Locate the cell with the specified text and output its [x, y] center coordinate. 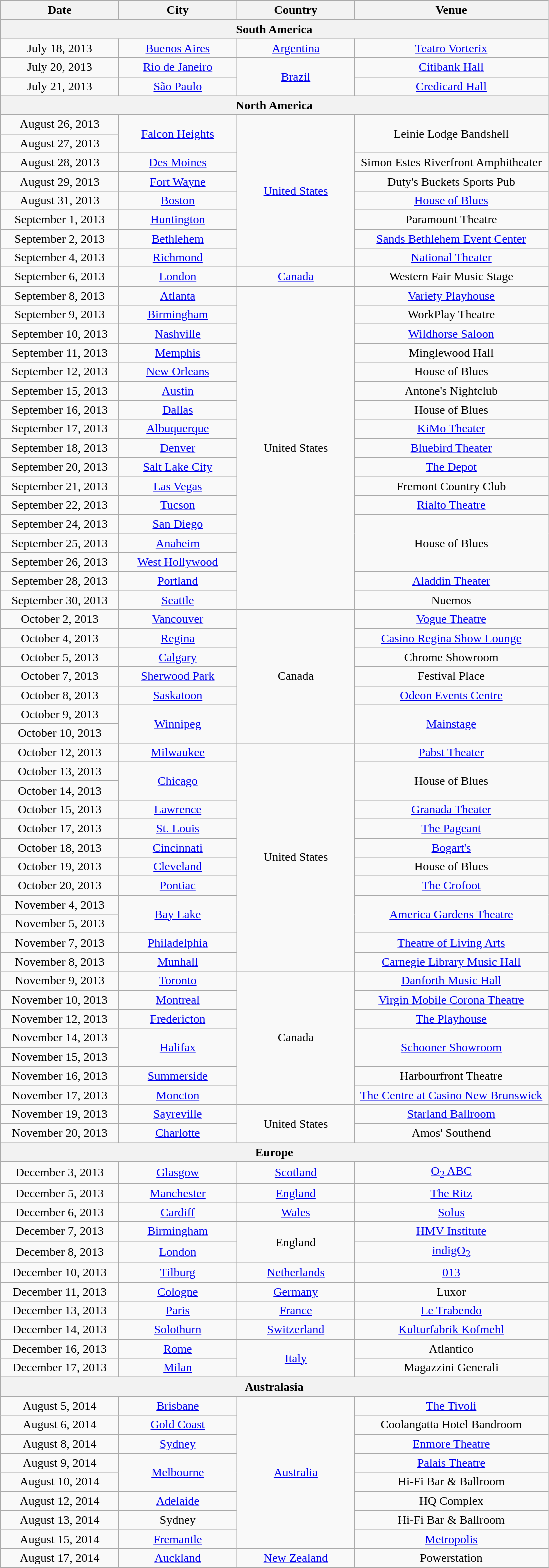
August 29, 2013 [60, 181]
Bay Lake [178, 914]
Atlantico [451, 1349]
Paris [178, 1311]
Boston [178, 200]
Kulturfabrik Kofmehl [451, 1330]
Saskatoon [178, 695]
September 22, 2013 [60, 505]
August 8, 2014 [60, 1444]
September 9, 2013 [60, 315]
December 5, 2013 [60, 1193]
New Zealand [296, 1558]
Odeon Events Centre [451, 695]
Nashville [178, 334]
St. Louis [178, 828]
KiMo Theater [451, 429]
Germany [296, 1292]
October 2, 2013 [60, 619]
New Orleans [178, 372]
Summerside [178, 1076]
August 27, 2013 [60, 143]
Coolangatta Hotel Bandroom [451, 1425]
August 12, 2014 [60, 1501]
Calgary [178, 657]
Rio de Janeiro [178, 67]
Netherlands [296, 1272]
Richmond [178, 258]
America Gardens Theatre [451, 914]
September 18, 2013 [60, 448]
August 26, 2013 [60, 124]
Vogue Theatre [451, 619]
Enmore Theatre [451, 1444]
Le Trabendo [451, 1311]
Fremont Country Club [451, 486]
Amos' Southend [451, 1133]
August 6, 2014 [60, 1425]
Milwaukee [178, 752]
San Diego [178, 524]
Charlotte [178, 1133]
Minglewood Hall [451, 353]
Solus [451, 1212]
Auckland [178, 1558]
November 12, 2013 [60, 1019]
O2 ABC [451, 1173]
Casino Regina Show Lounge [451, 638]
France [296, 1311]
September 28, 2013 [60, 581]
September 12, 2013 [60, 372]
Powerstation [451, 1558]
July 21, 2013 [60, 86]
August 13, 2014 [60, 1520]
Pontiac [178, 886]
Teatro Vorterix [451, 48]
Gold Coast [178, 1425]
August 10, 2014 [60, 1482]
The Ritz [451, 1193]
The Depot [451, 467]
Mainstage [451, 724]
December 10, 2013 [60, 1272]
September 4, 2013 [60, 258]
Lawrence [178, 809]
Cleveland [178, 867]
Australasia [274, 1387]
Palais Theatre [451, 1463]
South America [274, 29]
November 20, 2013 [60, 1133]
Las Vegas [178, 486]
Munhall [178, 962]
Chicago [178, 781]
December 3, 2013 [60, 1173]
013 [451, 1272]
Leinie Lodge Bandshell [451, 134]
September 17, 2013 [60, 429]
Brazil [296, 77]
Paramount Theatre [451, 219]
The Pageant [451, 828]
Credicard Hall [451, 86]
Salt Lake City [178, 467]
HQ Complex [451, 1501]
September 24, 2013 [60, 524]
November 9, 2013 [60, 981]
West Hollywood [178, 562]
October 4, 2013 [60, 638]
Starland Ballroom [451, 1114]
December 11, 2013 [60, 1292]
Seattle [178, 600]
Duty's Buckets Sports Pub [451, 181]
Simon Estes Riverfront Amphitheater [451, 162]
Magazzini Generali [451, 1368]
Sands Bethlehem Event Center [451, 239]
Bluebird Theater [451, 448]
Argentina [296, 48]
Bethlehem [178, 239]
November 16, 2013 [60, 1076]
August 9, 2014 [60, 1463]
Moncton [178, 1095]
December 13, 2013 [60, 1311]
Montreal [178, 1000]
Metropolis [451, 1539]
Manchester [178, 1193]
Carnegie Library Music Hall [451, 962]
Austin [178, 391]
August 5, 2014 [60, 1406]
Granada Theater [451, 809]
Fort Wayne [178, 181]
Huntington [178, 219]
Danforth Music Hall [451, 981]
November 19, 2013 [60, 1114]
November 14, 2013 [60, 1038]
December 17, 2013 [60, 1368]
December 8, 2013 [60, 1252]
Des Moines [178, 162]
The Crofoot [451, 886]
October 20, 2013 [60, 886]
October 17, 2013 [60, 828]
Country [296, 10]
September 20, 2013 [60, 467]
Adelaide [178, 1501]
July 20, 2013 [60, 67]
Buenos Aires [178, 48]
Italy [296, 1358]
Harbourfront Theatre [451, 1076]
Vancouver [178, 619]
Switzerland [296, 1330]
November 15, 2013 [60, 1057]
Denver [178, 448]
Regina [178, 638]
October 13, 2013 [60, 771]
August 17, 2014 [60, 1558]
Fredericton [178, 1019]
November 5, 2013 [60, 924]
Antone's Nightclub [451, 391]
September 30, 2013 [60, 600]
Western Fair Music Stage [451, 277]
December 7, 2013 [60, 1231]
Tucson [178, 505]
November 4, 2013 [60, 905]
October 5, 2013 [60, 657]
Bogart's [451, 848]
October 9, 2013 [60, 714]
Brisbane [178, 1406]
September 11, 2013 [60, 353]
September 26, 2013 [60, 562]
Sherwood Park [178, 676]
WorkPlay Theatre [451, 315]
Aladdin Theater [451, 581]
November 7, 2013 [60, 943]
September 10, 2013 [60, 334]
Tilburg [178, 1272]
Rialto Theatre [451, 505]
Australia [296, 1472]
Dallas [178, 410]
Cincinnati [178, 848]
Rome [178, 1349]
October 10, 2013 [60, 733]
indigO2 [451, 1252]
Luxor [451, 1292]
São Paulo [178, 86]
August 31, 2013 [60, 200]
Virgin Mobile Corona Theatre [451, 1000]
Cologne [178, 1292]
Sayreville [178, 1114]
December 14, 2013 [60, 1330]
Portland [178, 581]
Festival Place [451, 676]
November 17, 2013 [60, 1095]
October 12, 2013 [60, 752]
Melbourne [178, 1472]
Theatre of Living Arts [451, 943]
July 18, 2013 [60, 48]
Venue [451, 10]
Toronto [178, 981]
Glasgow [178, 1173]
October 14, 2013 [60, 790]
October 7, 2013 [60, 676]
December 6, 2013 [60, 1212]
October 19, 2013 [60, 867]
The Tivoli [451, 1406]
August 15, 2014 [60, 1539]
Citibank Hall [451, 67]
North America [274, 105]
City [178, 10]
November 10, 2013 [60, 1000]
Anaheim [178, 543]
September 6, 2013 [60, 277]
HMV Institute [451, 1231]
October 8, 2013 [60, 695]
September 25, 2013 [60, 543]
Scotland [296, 1173]
September 21, 2013 [60, 486]
Atlanta [178, 296]
Fremantle [178, 1539]
Albuquerque [178, 429]
September 1, 2013 [60, 219]
Pabst Theater [451, 752]
Wales [296, 1212]
October 18, 2013 [60, 848]
August 28, 2013 [60, 162]
Europe [274, 1152]
Memphis [178, 353]
Philadelphia [178, 943]
Solothurn [178, 1330]
Falcon Heights [178, 134]
Date [60, 10]
Cardiff [178, 1212]
October 15, 2013 [60, 809]
Chrome Showroom [451, 657]
Variety Playhouse [451, 296]
Wildhorse Saloon [451, 334]
Schooner Showroom [451, 1047]
September 15, 2013 [60, 391]
November 8, 2013 [60, 962]
Nuemos [451, 600]
September 8, 2013 [60, 296]
December 16, 2013 [60, 1349]
Milan [178, 1368]
September 2, 2013 [60, 239]
The Centre at Casino New Brunswick [451, 1095]
Winnipeg [178, 724]
The Playhouse [451, 1019]
September 16, 2013 [60, 410]
National Theater [451, 258]
Halifax [178, 1047]
